For the text-containing cell, return its midpoint in (X, Y) coordinate format. 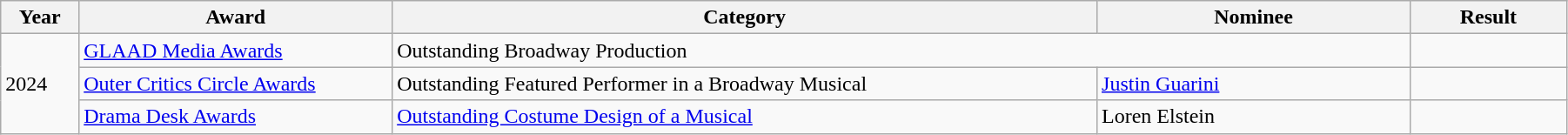
Loren Elstein (1254, 117)
Drama Desk Awards (236, 117)
2024 (40, 84)
Year (40, 17)
Nominee (1254, 17)
Outstanding Featured Performer in a Broadway Musical (745, 84)
Outstanding Costume Design of a Musical (745, 117)
Outer Critics Circle Awards (236, 84)
Award (236, 17)
GLAAD Media Awards (236, 51)
Justin Guarini (1254, 84)
Result (1488, 17)
Outstanding Broadway Production (901, 51)
Category (745, 17)
